Return the (x, y) coordinate for the center point of the cell that contains the specified text.  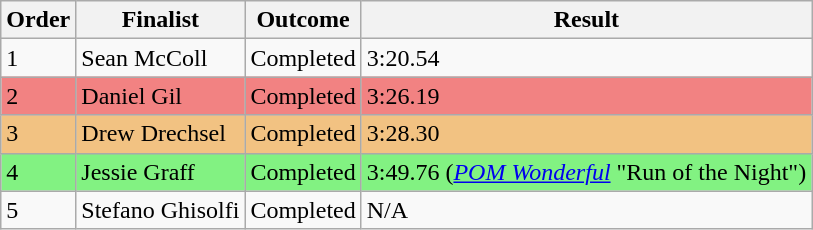
Jessie Graff (160, 172)
3:26.19 (586, 96)
Daniel Gil (160, 96)
5 (38, 210)
Stefano Ghisolfi (160, 210)
Drew Drechsel (160, 134)
3:49.76 (POM Wonderful "Run of the Night") (586, 172)
4 (38, 172)
3 (38, 134)
3:20.54 (586, 58)
2 (38, 96)
Result (586, 20)
Sean McColl (160, 58)
N/A (586, 210)
Order (38, 20)
Outcome (303, 20)
3:28.30 (586, 134)
1 (38, 58)
Finalist (160, 20)
